Scan for the cell matching the given text and deliver its (X, Y) coordinate at center. 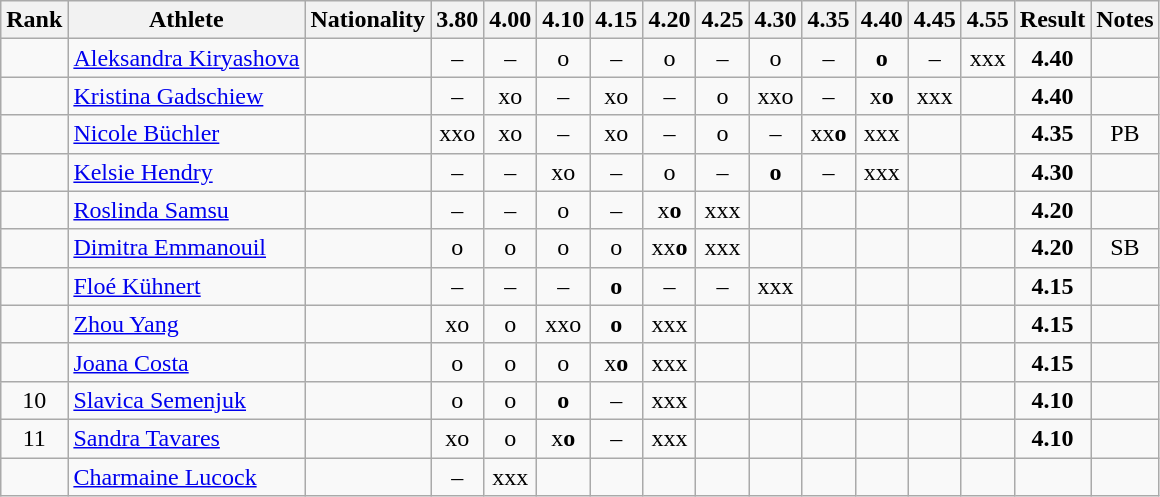
4.45 (934, 20)
4.25 (722, 20)
Slavica Semenjuk (186, 400)
Athlete (186, 20)
Nicole Büchler (186, 134)
Notes (1125, 20)
3.80 (458, 20)
Floé Kühnert (186, 286)
SB (1125, 248)
Nationality (368, 20)
Kelsie Hendry (186, 172)
Result (1052, 20)
Dimitra Emmanouil (186, 248)
Kristina Gadschiew (186, 96)
4.55 (988, 20)
Aleksandra Kiryashova (186, 58)
Rank (34, 20)
Sandra Tavares (186, 438)
Roslinda Samsu (186, 210)
PB (1125, 134)
10 (34, 400)
4.00 (510, 20)
Joana Costa (186, 362)
11 (34, 438)
Charmaine Lucock (186, 477)
Zhou Yang (186, 324)
